Identify which cell holds the provided text, then report its (X, Y) central coordinate. 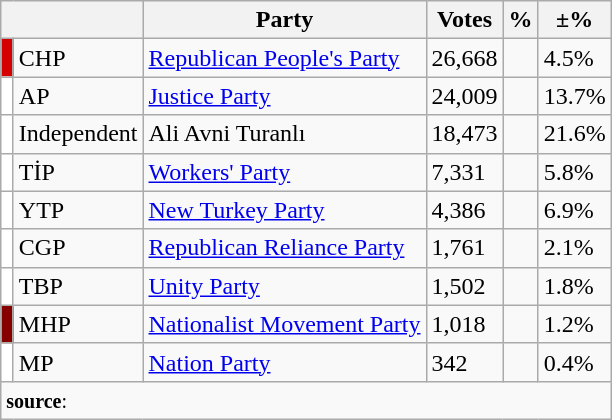
CHP (78, 58)
5.8% (574, 172)
1.2% (574, 324)
1,018 (464, 324)
Nation Party (284, 362)
AP (78, 96)
7,331 (464, 172)
Republican Reliance Party (284, 248)
% (520, 20)
6.9% (574, 210)
24,009 (464, 96)
18,473 (464, 134)
13.7% (574, 96)
YTP (78, 210)
Nationalist Movement Party (284, 324)
Ali Avni Turanlı (284, 134)
Independent (78, 134)
TBP (78, 286)
±% (574, 20)
Workers' Party (284, 172)
21.6% (574, 134)
342 (464, 362)
Party (284, 20)
Republican People's Party (284, 58)
4,386 (464, 210)
Votes (464, 20)
MP (78, 362)
CGP (78, 248)
2.1% (574, 248)
TİP (78, 172)
New Turkey Party (284, 210)
1,502 (464, 286)
MHP (78, 324)
1,761 (464, 248)
1.8% (574, 286)
Justice Party (284, 96)
26,668 (464, 58)
source: (306, 400)
Unity Party (284, 286)
0.4% (574, 362)
4.5% (574, 58)
